Find where the given text appears and provide that cell's center as [x, y] coordinate. 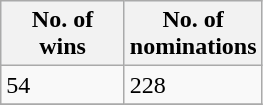
No. of wins [63, 34]
228 [193, 85]
No. of nominations [193, 34]
54 [63, 85]
